Search for the cell housing the specified text and yield its (x, y) center coordinate. 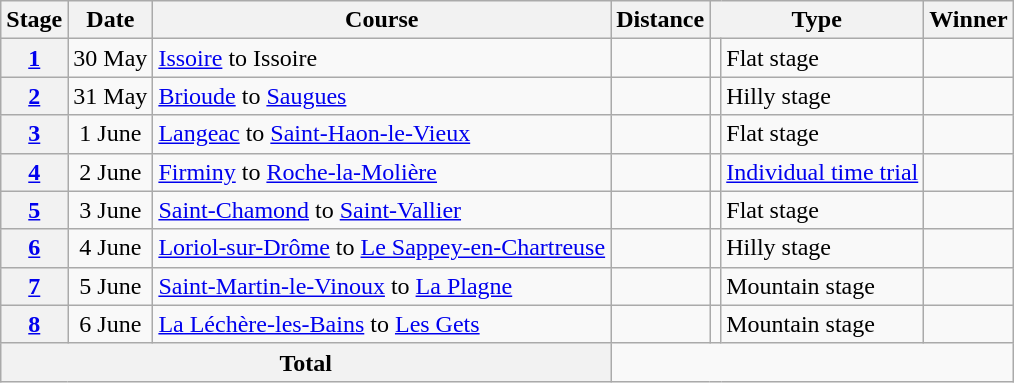
Course (382, 20)
2 June (110, 172)
30 May (110, 58)
Saint-Chamond to Saint-Vallier (382, 210)
6 June (110, 324)
Distance (660, 20)
Type (817, 20)
Brioude to Saugues (382, 96)
3 June (110, 210)
3 (34, 134)
1 June (110, 134)
Langeac to Saint-Haon-le-Vieux (382, 134)
7 (34, 286)
Saint-Martin-le-Vinoux to La Plagne (382, 286)
5 (34, 210)
2 (34, 96)
1 (34, 58)
Individual time trial (822, 172)
4 (34, 172)
8 (34, 324)
4 June (110, 248)
Date (110, 20)
6 (34, 248)
Total (306, 362)
Issoire to Issoire (382, 58)
Loriol-sur-Drôme to Le Sappey-en-Chartreuse (382, 248)
31 May (110, 96)
Winner (968, 20)
Stage (34, 20)
Firminy to Roche-la-Molière (382, 172)
5 June (110, 286)
La Léchère-les-Bains to Les Gets (382, 324)
